Detect which cell encompasses the target text, then output its (x, y) center coordinate. 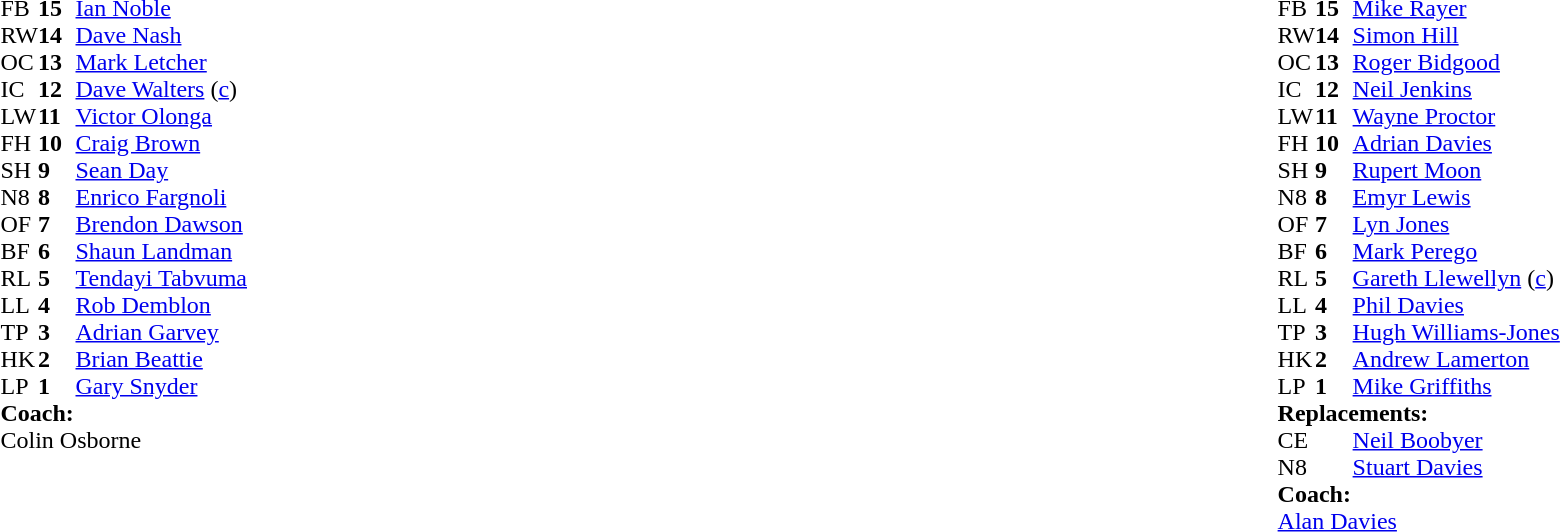
Adrian Garvey (162, 332)
Mark Perego (1456, 252)
Phil Davies (1456, 306)
Neil Jenkins (1456, 90)
Dave Nash (162, 36)
Dave Walters (c) (162, 90)
Rupert Moon (1456, 170)
Gareth Llewellyn (c) (1456, 278)
Simon Hill (1456, 36)
Colin Osborne (123, 440)
Replacements: (1419, 414)
Tendayi Tabvuma (162, 278)
Sean Day (162, 170)
Victor Olonga (162, 116)
Andrew Lamerton (1456, 360)
Mike Griffiths (1456, 386)
Wayne Proctor (1456, 116)
Mark Letcher (162, 62)
Hugh Williams-Jones (1456, 332)
Rob Demblon (162, 306)
Shaun Landman (162, 252)
CE (1297, 440)
Lyn Jones (1456, 224)
Gary Snyder (162, 386)
Adrian Davies (1456, 144)
Roger Bidgood (1456, 62)
Stuart Davies (1456, 468)
Craig Brown (162, 144)
Enrico Fargnoli (162, 198)
Neil Boobyer (1456, 440)
Brian Beattie (162, 360)
Brendon Dawson (162, 224)
Emyr Lewis (1456, 198)
